Determine the (X, Y) coordinate at the center of the cell enclosing the given text.  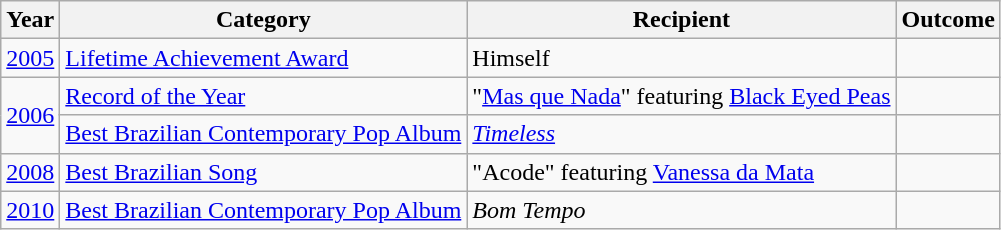
"Mas que Nada" featuring Black Eyed Peas (682, 96)
2005 (30, 58)
Best Brazilian Song (264, 172)
2006 (30, 115)
Lifetime Achievement Award (264, 58)
Category (264, 20)
Recipient (682, 20)
"Acode" featuring Vanessa da Mata (682, 172)
Year (30, 20)
Record of the Year (264, 96)
Himself (682, 58)
2008 (30, 172)
2010 (30, 210)
Bom Tempo (682, 210)
Timeless (682, 134)
Outcome (948, 20)
